Detect which cell encompasses the target text, then output its [X, Y] center coordinate. 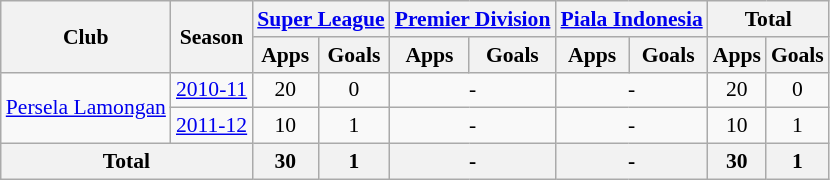
Season [212, 36]
Persela Lamongan [86, 108]
Club [86, 36]
2010-11 [212, 90]
Piala Indonesia [631, 19]
2011-12 [212, 126]
Super League [320, 19]
Premier Division [473, 19]
